Provide the [x, y] coordinate of the cell's center where the given text is located.  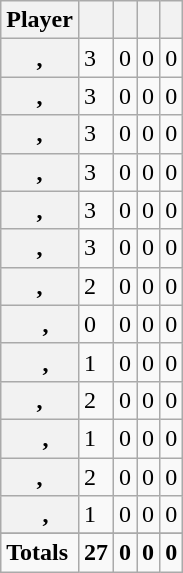
Totals [40, 553]
27 [96, 553]
Player [40, 20]
